Scan for the cell matching the given text and deliver its (x, y) coordinate at center. 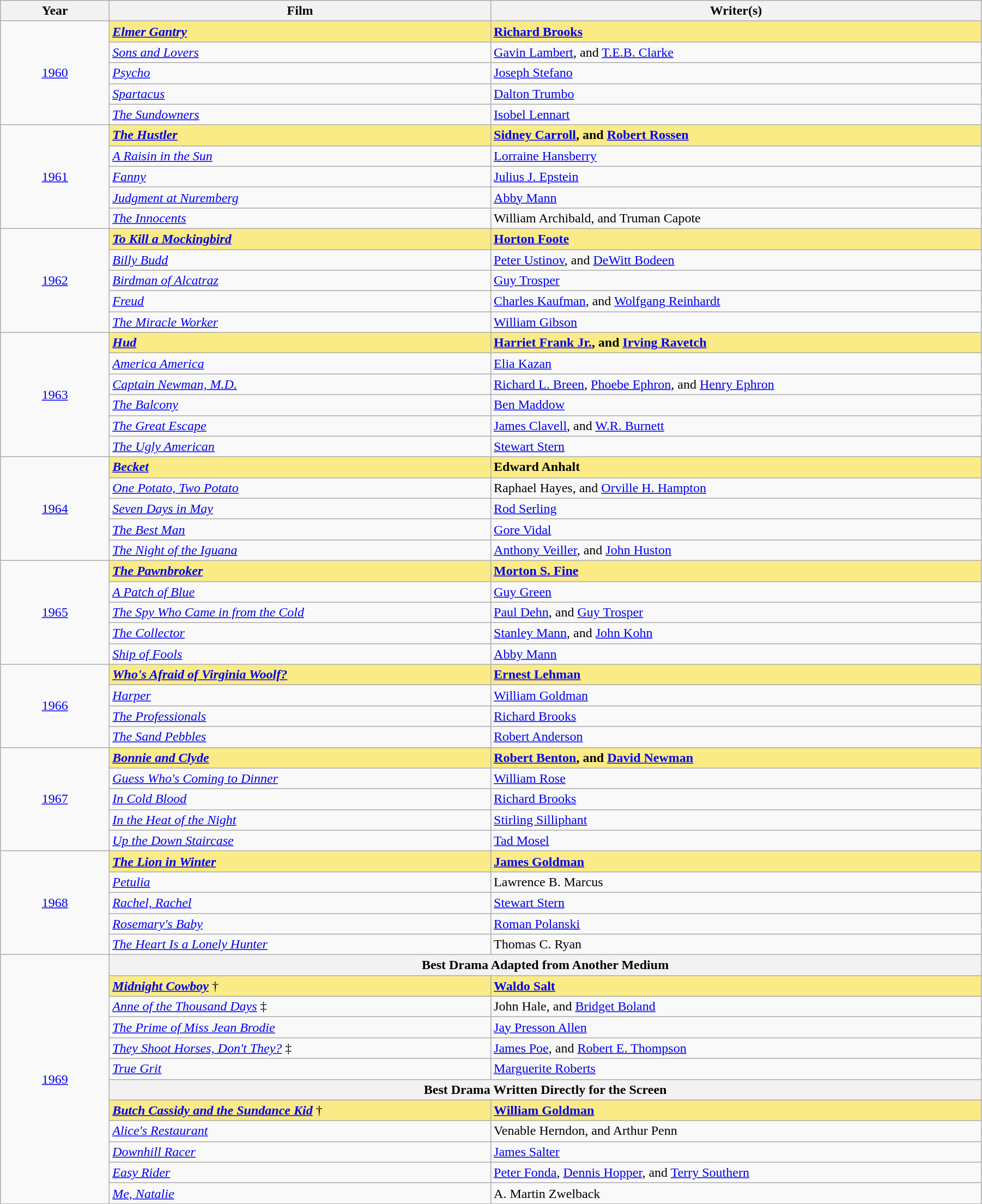
Morton S. Fine (736, 571)
Guess Who's Coming to Dinner (300, 778)
The Great Escape (300, 426)
The Night of the Iguana (300, 550)
Becket (300, 467)
Downhill Racer (300, 1152)
1964 (55, 509)
The Lion in Winter (300, 861)
James Poe, and Robert E. Thompson (736, 1048)
Dalton Trumbo (736, 94)
Peter Ustinov, and DeWitt Bodeen (736, 260)
A. Martin Zwelback (736, 1193)
Judgment at Nuremberg (300, 197)
Up the Down Staircase (300, 840)
Robert Anderson (736, 737)
Who's Afraid of Virginia Woolf? (300, 675)
Gavin Lambert, and T.E.B. Clarke (736, 52)
James Clavell, and W.R. Burnett (736, 426)
Richard L. Breen, Phoebe Ephron, and Henry Ephron (736, 384)
William Gibson (736, 322)
Guy Green (736, 591)
The Miracle Worker (300, 322)
Ernest Lehman (736, 675)
Captain Newman, M.D. (300, 384)
Best Drama Adapted from Another Medium (545, 965)
1969 (55, 1079)
Venable Herndon, and Arthur Penn (736, 1131)
Sons and Lovers (300, 52)
Butch Cassidy and the Sundance Kid † (300, 1110)
In Cold Blood (300, 799)
The Best Man (300, 529)
Hud (300, 343)
The Sand Pebbles (300, 737)
1962 (55, 280)
Psycho (300, 73)
William Rose (736, 778)
Ship of Fools (300, 654)
Anthony Veiller, and John Huston (736, 550)
Paul Dehn, and Guy Trosper (736, 613)
Film (300, 11)
1963 (55, 395)
The Sundowners (300, 114)
Stirling Silliphant (736, 820)
Guy Trosper (736, 281)
1966 (55, 706)
Ben Maddow (736, 405)
Year (55, 11)
The Ugly American (300, 446)
The Innocents (300, 218)
Lorraine Hansberry (736, 156)
The Hustler (300, 135)
To Kill a Mockingbird (300, 239)
Peter Fonda, Dennis Hopper, and Terry Southern (736, 1172)
Midnight Cowboy † (300, 986)
They Shoot Horses, Don't They? ‡ (300, 1048)
Freud (300, 301)
1961 (55, 177)
Tad Mosel (736, 840)
Elia Kazan (736, 364)
Marguerite Roberts (736, 1069)
Roman Polanski (736, 924)
Charles Kaufman, and Wolfgang Reinhardt (736, 301)
1965 (55, 612)
Elmer Gantry (300, 32)
Rachel, Rachel (300, 903)
Sidney Carroll, and Robert Rossen (736, 135)
1968 (55, 903)
One Potato, Two Potato (300, 488)
James Salter (736, 1152)
Isobel Lennart (736, 114)
Raphael Hayes, and Orville H. Hampton (736, 488)
The Heart Is a Lonely Hunter (300, 945)
Stanley Mann, and John Kohn (736, 633)
Rosemary's Baby (300, 924)
Harriet Frank Jr., and Irving Ravetch (736, 343)
John Hale, and Bridget Boland (736, 1007)
Best Drama Written Directly for the Screen (545, 1090)
Easy Rider (300, 1172)
Billy Budd (300, 260)
Writer(s) (736, 11)
The Prime of Miss Jean Brodie (300, 1027)
1967 (55, 799)
Spartacus (300, 94)
Thomas C. Ryan (736, 945)
Lawrence B. Marcus (736, 882)
James Goldman (736, 861)
William Archibald, and Truman Capote (736, 218)
The Professionals (300, 716)
Edward Anhalt (736, 467)
Joseph Stefano (736, 73)
Horton Foote (736, 239)
Fanny (300, 177)
A Patch of Blue (300, 591)
True Grit (300, 1069)
Robert Benton, and David Newman (736, 758)
Birdman of Alcatraz (300, 281)
Alice's Restaurant (300, 1131)
Anne of the Thousand Days ‡ (300, 1007)
Rod Serling (736, 509)
A Raisin in the Sun (300, 156)
In the Heat of the Night (300, 820)
Me, Natalie (300, 1193)
The Spy Who Came in from the Cold (300, 613)
America America (300, 364)
The Balcony (300, 405)
Petulia (300, 882)
Julius J. Epstein (736, 177)
Gore Vidal (736, 529)
Seven Days in May (300, 509)
The Pawnbroker (300, 571)
Harper (300, 695)
The Collector (300, 633)
Jay Presson Allen (736, 1027)
1960 (55, 73)
Waldo Salt (736, 986)
Bonnie and Clyde (300, 758)
